Search for the cell housing the specified text and yield its (x, y) center coordinate. 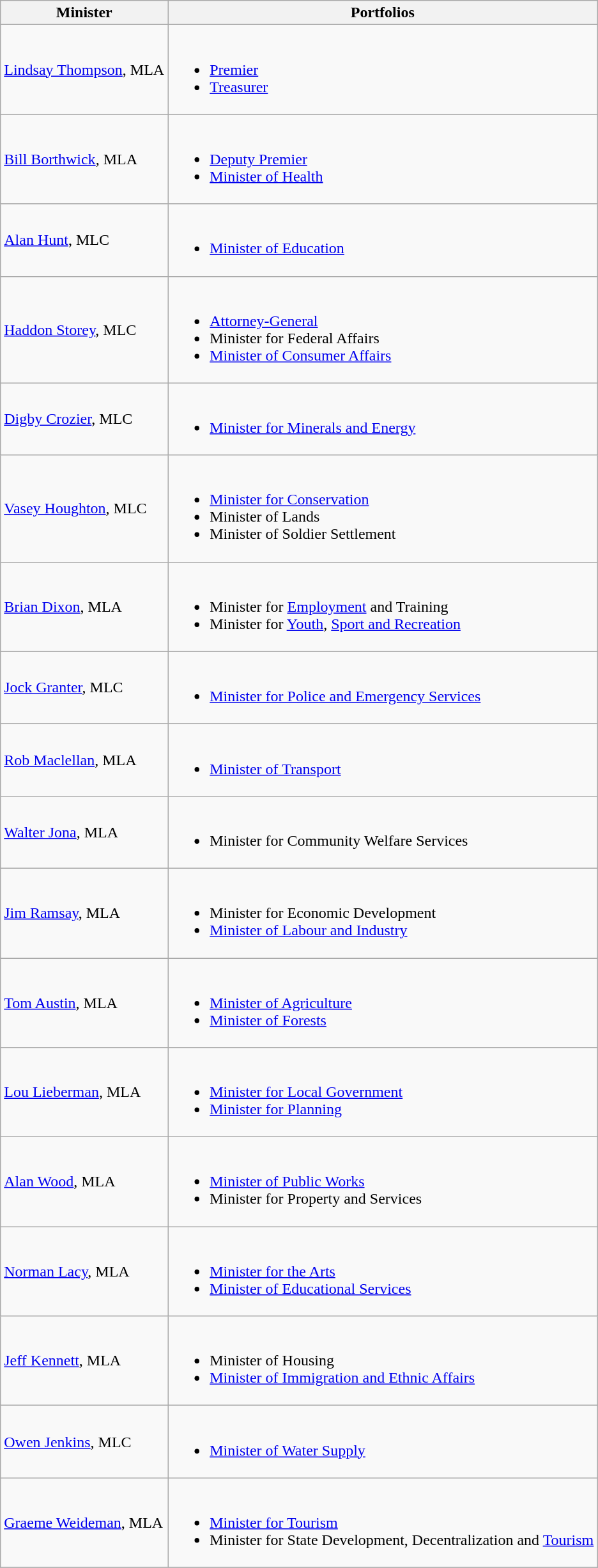
Minister of Education (383, 240)
Graeme Weideman, MLA (84, 1523)
Rob Maclellan, MLA (84, 759)
Norman Lacy, MLA (84, 1271)
Minister for Local GovernmentMinister for Planning (383, 1092)
Bill Borthwick, MLA (84, 159)
Lindsay Thompson, MLA (84, 70)
Portfolios (383, 13)
Jeff Kennett, MLA (84, 1361)
Minister for TourismMinister for State Development, Decentralization and Tourism (383, 1523)
PremierTreasurer (383, 70)
Minister of Water Supply (383, 1442)
Tom Austin, MLA (84, 1002)
Deputy PremierMinister of Health (383, 159)
Minister for Community Welfare Services (383, 832)
Minister for Employment and TrainingMinister for Youth, Sport and Recreation (383, 607)
Minister for the ArtsMinister of Educational Services (383, 1271)
Vasey Houghton, MLC (84, 509)
Minister of HousingMinister of Immigration and Ethnic Affairs (383, 1361)
Attorney-GeneralMinister for Federal AffairsMinister of Consumer Affairs (383, 330)
Minister for Economic DevelopmentMinister of Labour and Industry (383, 913)
Minister of Public WorksMinister for Property and Services (383, 1182)
Minister of Transport (383, 759)
Haddon Storey, MLC (84, 330)
Minister for Police and Emergency Services (383, 688)
Lou Lieberman, MLA (84, 1092)
Digby Crozier, MLC (84, 419)
Alan Hunt, MLC (84, 240)
Walter Jona, MLA (84, 832)
Minister (84, 13)
Owen Jenkins, MLC (84, 1442)
Jim Ramsay, MLA (84, 913)
Alan Wood, MLA (84, 1182)
Minister of AgricultureMinister of Forests (383, 1002)
Brian Dixon, MLA (84, 607)
Minister for Minerals and Energy (383, 419)
Jock Granter, MLC (84, 688)
Minister for ConservationMinister of LandsMinister of Soldier Settlement (383, 509)
